Provide the (X, Y) coordinate of the cell's center where the given text is located.  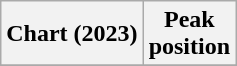
Peak position (189, 34)
Chart (2023) (72, 34)
